Return the [X, Y] coordinate for the center point of the cell that contains the specified text.  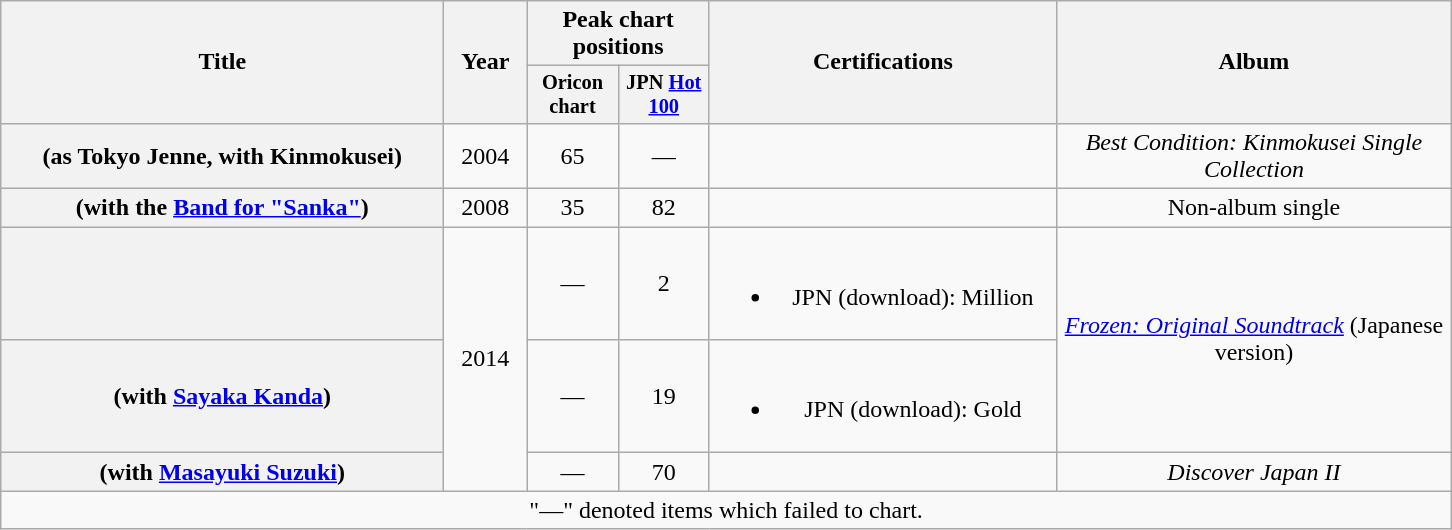
19 [664, 396]
Title [222, 62]
2004 [486, 156]
JPN (download): Gold [882, 396]
82 [664, 208]
Frozen: Original Soundtrack (Japanese version) [1254, 340]
2014 [486, 359]
35 [572, 208]
Best Condition: Kinmokusei Single Collection [1254, 156]
Discover Japan II [1254, 472]
JPN Hot 100 [664, 95]
2008 [486, 208]
(with the Band for "Sanka") [222, 208]
(as Tokyo Jenne, with Kinmokusei) [222, 156]
Year [486, 62]
Album [1254, 62]
(with Sayaka Kanda) [222, 396]
70 [664, 472]
Certifications [882, 62]
JPN (download): Million [882, 284]
Non-album single [1254, 208]
Peak chart positions [618, 34]
Oricon chart [572, 95]
2 [664, 284]
(with Masayuki Suzuki) [222, 472]
"—" denoted items which failed to chart. [726, 510]
65 [572, 156]
